Determine the (x, y) coordinate at the center of the cell enclosing the given text.  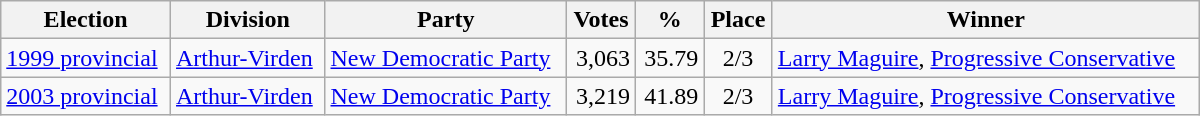
1999 provincial (86, 58)
Election (86, 20)
2003 provincial (86, 96)
3,219 (600, 96)
Party (446, 20)
Votes (600, 20)
41.89 (670, 96)
3,063 (600, 58)
35.79 (670, 58)
Place (738, 20)
Winner (986, 20)
% (670, 20)
Division (248, 20)
